Identify which cell holds the provided text, then report its [x, y] central coordinate. 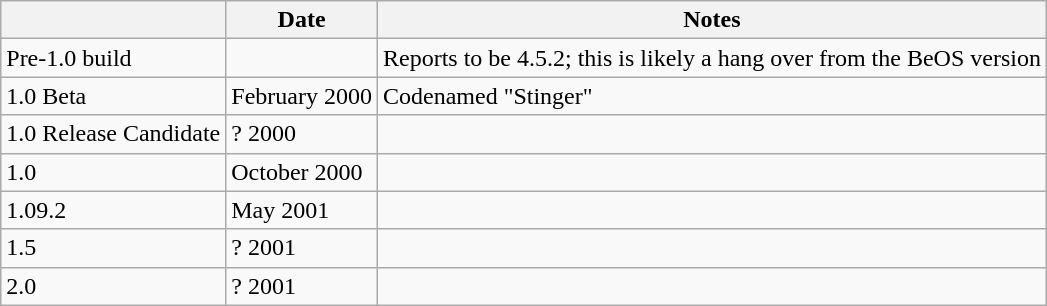
Reports to be 4.5.2; this is likely a hang over from the BeOS version [712, 58]
1.09.2 [114, 210]
Pre-1.0 build [114, 58]
October 2000 [302, 172]
Date [302, 20]
1.0 Release Candidate [114, 134]
? 2000 [302, 134]
1.5 [114, 248]
1.0 [114, 172]
1.0 Beta [114, 96]
February 2000 [302, 96]
May 2001 [302, 210]
Codenamed "Stinger" [712, 96]
2.0 [114, 286]
Notes [712, 20]
